Pinpoint the cell where the given text exists, returning its (X, Y) midpoint coordinate. 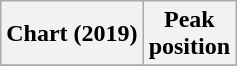
Chart (2019) (72, 34)
Peakposition (189, 34)
